Output the [x, y] coordinate of the center of the cell containing the given text.  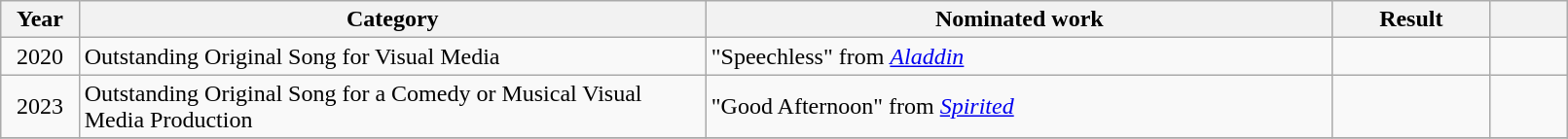
Category [392, 19]
2023 [40, 107]
"Good Afternoon" from Spirited [1019, 107]
Result [1411, 19]
Nominated work [1019, 19]
Outstanding Original Song for Visual Media [392, 56]
Outstanding Original Song for a Comedy or Musical Visual Media Production [392, 107]
2020 [40, 56]
"Speechless" from Aladdin [1019, 56]
Year [40, 19]
